Return [x, y] of the center of cell containing provided text 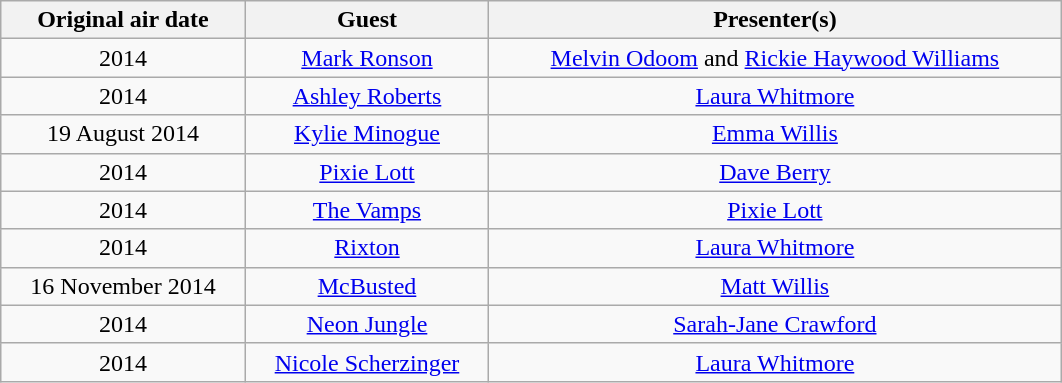
Kylie Minogue [367, 134]
Dave Berry [775, 172]
Original air date [123, 20]
16 November 2014 [123, 286]
Emma Willis [775, 134]
19 August 2014 [123, 134]
Ashley Roberts [367, 96]
Matt Willis [775, 286]
Sarah-Jane Crawford [775, 324]
Mark Ronson [367, 58]
Guest [367, 20]
Nicole Scherzinger [367, 362]
Presenter(s) [775, 20]
McBusted [367, 286]
Rixton [367, 248]
Neon Jungle [367, 324]
Melvin Odoom and Rickie Haywood Williams [775, 58]
The Vamps [367, 210]
